Detect which cell encompasses the target text, then output its (X, Y) center coordinate. 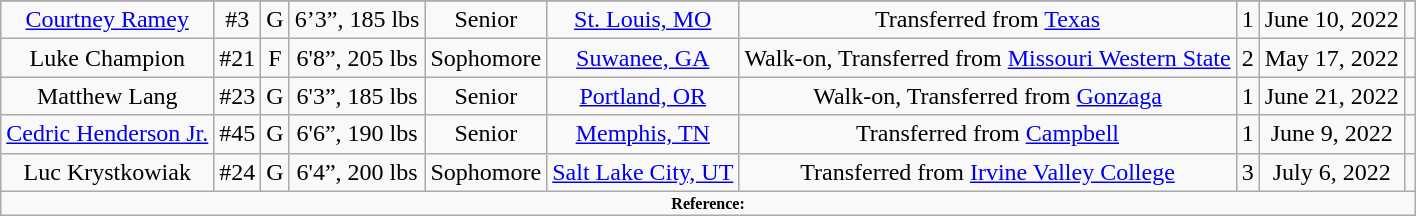
Salt Lake City, UT (643, 172)
#45 (238, 134)
6'4”, 200 lbs (357, 172)
Cedric Henderson Jr. (108, 134)
June 10, 2022 (1332, 20)
Reference: (708, 203)
May 17, 2022 (1332, 58)
Walk-on, Transferred from Gonzaga (988, 96)
St. Louis, MO (643, 20)
#23 (238, 96)
#3 (238, 20)
#21 (238, 58)
Courtney Ramey (108, 20)
Memphis, TN (643, 134)
Transferred from Irvine Valley College (988, 172)
6'8”, 205 lbs (357, 58)
#24 (238, 172)
6'6”, 190 lbs (357, 134)
Transferred from Campbell (988, 134)
2 (1248, 58)
Portland, OR (643, 96)
6'3”, 185 lbs (357, 96)
3 (1248, 172)
Luke Champion (108, 58)
F (275, 58)
Transferred from Texas (988, 20)
Walk-on, Transferred from Missouri Western State (988, 58)
July 6, 2022 (1332, 172)
Matthew Lang (108, 96)
Suwanee, GA (643, 58)
6’3”, 185 lbs (357, 20)
Luc Krystkowiak (108, 172)
June 21, 2022 (1332, 96)
June 9, 2022 (1332, 134)
